Return the (x, y) coordinate for the center point of the cell that contains the specified text.  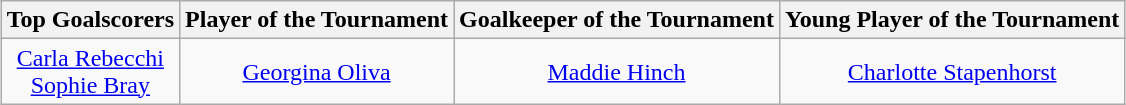
Maddie Hinch (617, 72)
Young Player of the Tournament (952, 20)
Carla Rebecchi Sophie Bray (90, 72)
Georgina Oliva (317, 72)
Player of the Tournament (317, 20)
Goalkeeper of the Tournament (617, 20)
Top Goalscorers (90, 20)
Charlotte Stapenhorst (952, 72)
